Provide the [X, Y] coordinate of the cell's center where the given text is located.  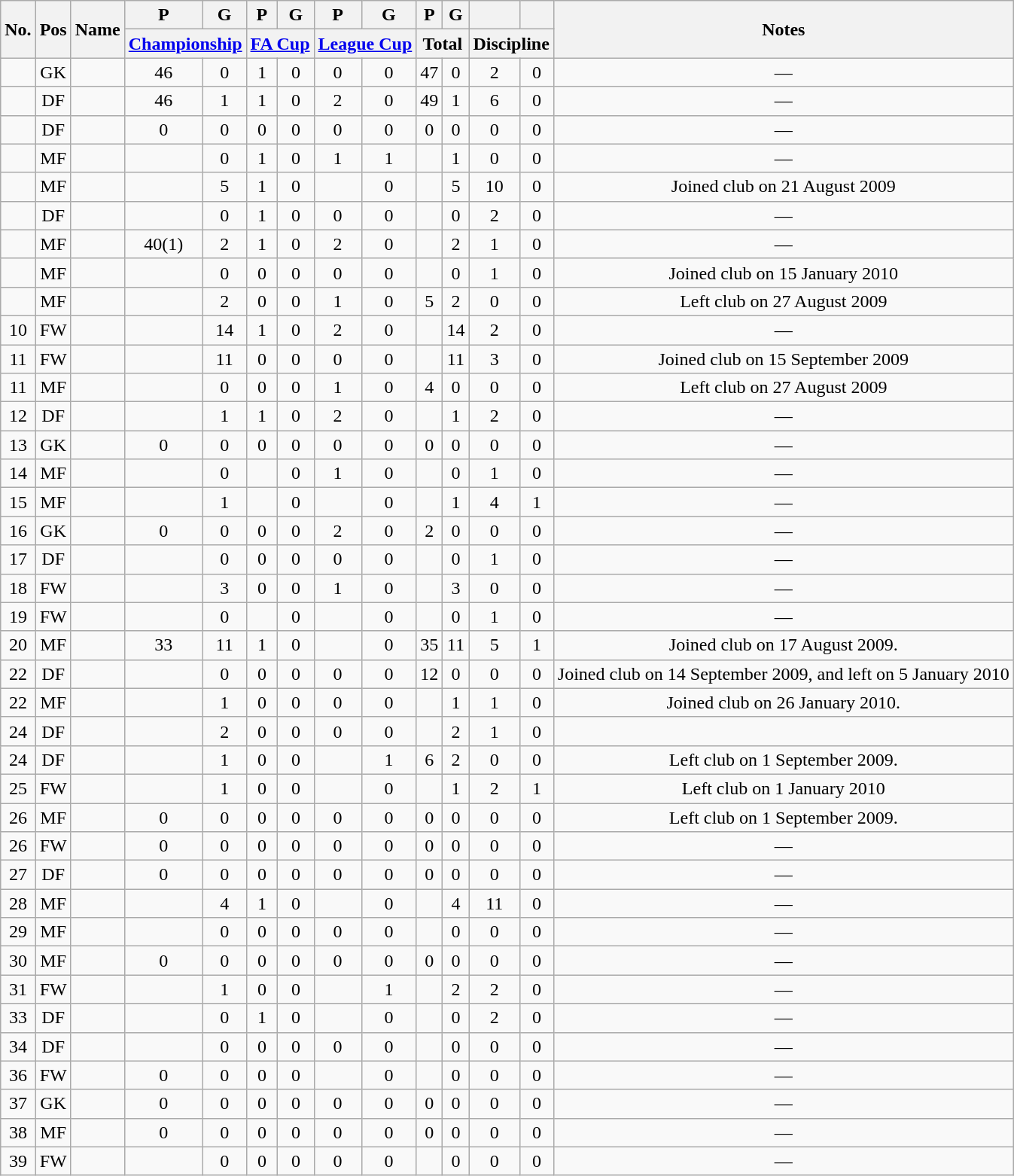
Joined club on 17 August 2009. [783, 645]
38 [18, 1132]
40(1) [163, 244]
Joined club on 21 August 2009 [783, 187]
15 [18, 502]
Left club on 1 January 2010 [783, 788]
18 [18, 588]
27 [18, 875]
Joined club on 15 September 2009 [783, 359]
Notes [783, 29]
13 [18, 445]
30 [18, 961]
47 [429, 72]
34 [18, 1047]
37 [18, 1104]
49 [429, 101]
35 [429, 645]
17 [18, 559]
Joined club on 14 September 2009, and left on 5 January 2010 [783, 674]
29 [18, 932]
28 [18, 903]
25 [18, 788]
League Cup [365, 44]
Pos [53, 29]
Total [443, 44]
19 [18, 617]
FA Cup [280, 44]
Championship [185, 44]
39 [18, 1161]
20 [18, 645]
Joined club on 15 January 2010 [783, 273]
Name [98, 29]
16 [18, 531]
Discipline [511, 44]
No. [18, 29]
36 [18, 1075]
31 [18, 989]
Joined club on 26 January 2010. [783, 702]
